Return (x, y) of the center of cell containing provided text 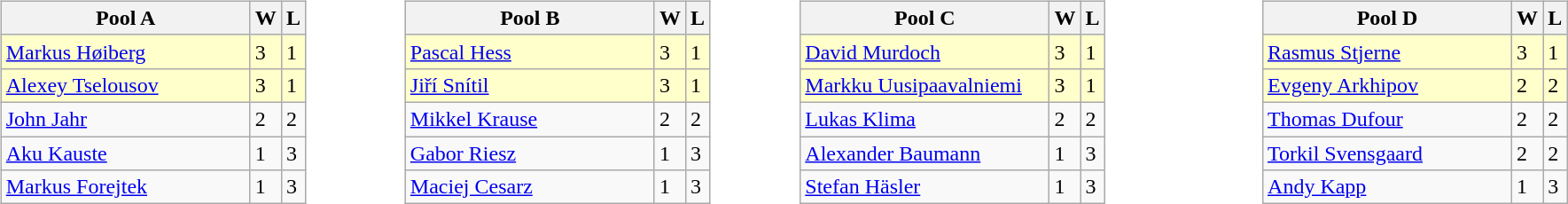
David Murdoch (925, 51)
Lukas Klima (925, 119)
Jiří Snítil (530, 85)
Mikkel Krause (530, 119)
Pool A (126, 18)
Pool B (530, 18)
Markus Høiberg (126, 51)
Andy Kapp (1388, 187)
Pool D (1388, 18)
Torkil Svensgaard (1388, 153)
Pool C (925, 18)
Gabor Riesz (530, 153)
Alexey Tselousov (126, 85)
Markus Forejtek (126, 187)
Maciej Cesarz (530, 187)
Rasmus Stjerne (1388, 51)
John Jahr (126, 119)
Alexander Baumann (925, 153)
Stefan Häsler (925, 187)
Markku Uusipaavalniemi (925, 85)
Pascal Hess (530, 51)
Aku Kauste (126, 153)
Thomas Dufour (1388, 119)
Evgeny Arkhipov (1388, 85)
